Extract the [x, y] coordinate from the center of the cell holding the provided text.  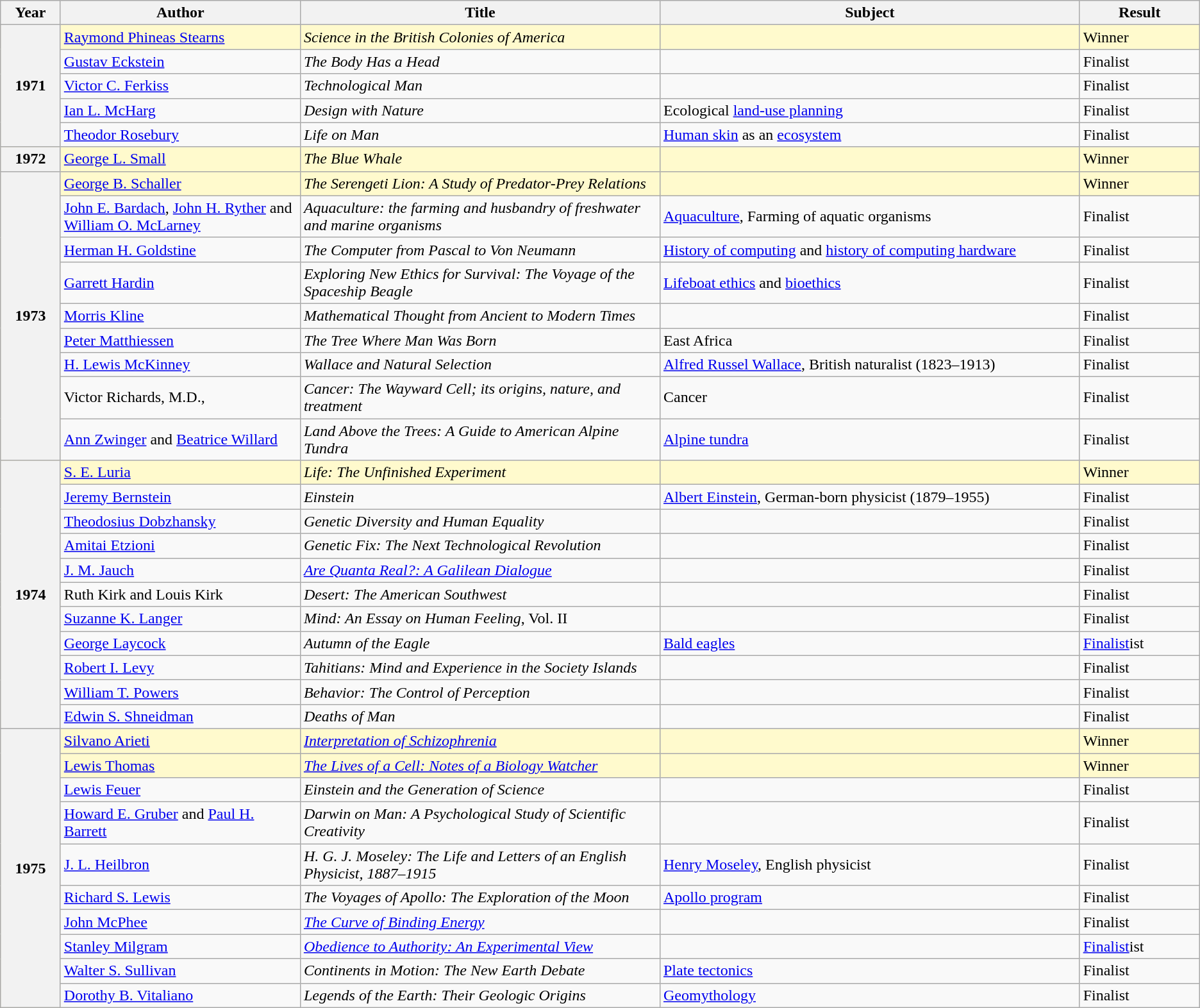
Genetic Diversity and Human Equality [479, 521]
Apollo program [869, 898]
Lewis Thomas [180, 765]
Author [180, 13]
Geomythology [869, 995]
Wallace and Natural Selection [479, 365]
The Blue Whale [479, 159]
The Body Has a Head [479, 62]
1974 [31, 595]
Amitai Etzioni [180, 546]
Obedience to Authority: An Experimental View [479, 946]
Life: The Unfinished Experiment [479, 473]
Dorothy B. Vitaliano [180, 995]
The Curve of Binding Energy [479, 922]
Continents in Motion: The New Earth Debate [479, 971]
Einstein and the Generation of Science [479, 790]
Aquaculture, Farming of aquatic organisms [869, 217]
George Laycock [180, 643]
S. E. Luria [180, 473]
The Computer from Pascal to Von Neumann [479, 249]
Bald eagles [869, 643]
Ian L. McHarg [180, 110]
Autumn of the Eagle [479, 643]
East Africa [869, 340]
Theodosius Dobzhansky [180, 521]
The Serengeti Lion: A Study of Predator-Prey Relations [479, 183]
Henry Moseley, English physicist [869, 864]
Legends of the Earth: Their Geologic Origins [479, 995]
Garrett Hardin [180, 282]
Aquaculture: the farming and husbandry of freshwater and marine organisms [479, 217]
Darwin on Man: A Psychological Study of Scientific Creativity [479, 823]
Mind: An Essay on Human Feeling, Vol. II [479, 619]
Tahitians: Mind and Experience in the Society Islands [479, 668]
Science in the British Colonies of America [479, 37]
Life on Man [479, 135]
Alpine tundra [869, 440]
1972 [31, 159]
H. G. J. Moseley: The Life and Letters of an English Physicist, 1887–1915 [479, 864]
Herman H. Goldstine [180, 249]
Raymond Phineas Stearns [180, 37]
Edwin S. Shneidman [180, 716]
Are Quanta Real?: A Galilean Dialogue [479, 570]
Land Above the Trees: A Guide to American Alpine Tundra [479, 440]
The Voyages of Apollo: The Exploration of the Moon [479, 898]
Ecological land-use planning [869, 110]
Lewis Feuer [180, 790]
Theodor Rosebury [180, 135]
Howard E. Gruber and Paul H. Barrett [180, 823]
J. L. Heilbron [180, 864]
The Lives of a Cell: Notes of a Biology Watcher [479, 765]
Stanley Milgram [180, 946]
Richard S. Lewis [180, 898]
The Tree Where Man Was Born [479, 340]
Einstein [479, 497]
Desert: The American Southwest [479, 594]
Cancer: The Wayward Cell; its origins, nature, and treatment [479, 398]
Victor Richards, M.D., [180, 398]
Suzanne K. Langer [180, 619]
John McPhee [180, 922]
Walter S. Sullivan [180, 971]
Gustav Eckstein [180, 62]
History of computing and history of computing hardware [869, 249]
Victor C. Ferkiss [180, 86]
Jeremy Bernstein [180, 497]
Genetic Fix: The Next Technological Revolution [479, 546]
Title [479, 13]
1973 [31, 315]
Exploring New Ethics for Survival: The Voyage of the Spaceship Beagle [479, 282]
Silvano Arieti [180, 741]
1975 [31, 868]
Year [31, 13]
1971 [31, 86]
Morris Kline [180, 315]
George B. Schaller [180, 183]
Deaths of Man [479, 716]
Ruth Kirk and Louis Kirk [180, 594]
J. M. Jauch [180, 570]
Albert Einstein, German-born physicist (1879–1955) [869, 497]
George L. Small [180, 159]
Robert I. Levy [180, 668]
Result [1140, 13]
Technological Man [479, 86]
Interpretation of Schizophrenia [479, 741]
William T. Powers [180, 692]
Ann Zwinger and Beatrice Willard [180, 440]
Peter Matthiessen [180, 340]
John E. Bardach, John H. Ryther and William O. McLarney [180, 217]
Alfred Russel Wallace, British naturalist (1823–1913) [869, 365]
Human skin as an ecosystem [869, 135]
Subject [869, 13]
Behavior: The Control of Perception [479, 692]
Lifeboat ethics and bioethics [869, 282]
Plate tectonics [869, 971]
H. Lewis McKinney [180, 365]
Design with Nature [479, 110]
Mathematical Thought from Ancient to Modern Times [479, 315]
Cancer [869, 398]
